Identify which cell holds the provided text, then report its [X, Y] central coordinate. 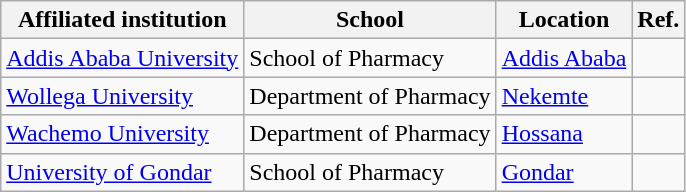
Addis Ababa University [122, 58]
Addis Ababa [564, 58]
Wollega University [122, 96]
University of Gondar [122, 172]
Hossana [564, 134]
Ref. [658, 20]
Wachemo University [122, 134]
Affiliated institution [122, 20]
Gondar [564, 172]
Nekemte [564, 96]
School [370, 20]
Location [564, 20]
